Detect which cell encompasses the target text, then output its [X, Y] center coordinate. 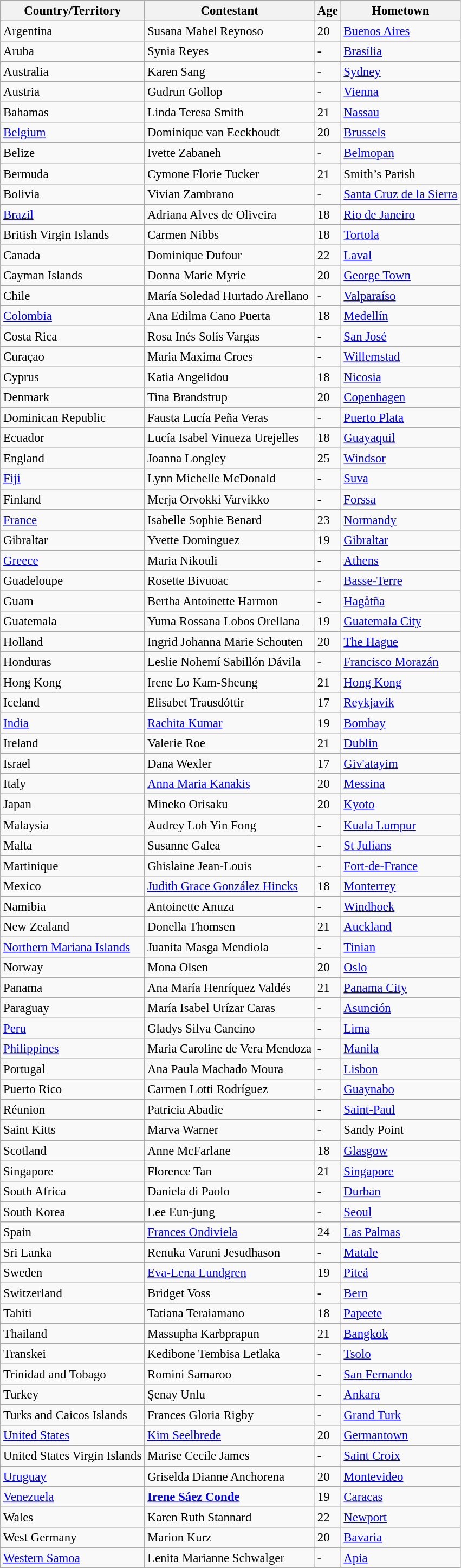
Fort-de-France [401, 866]
Susanne Galea [230, 845]
Hagåtña [401, 601]
Elisabet Trausdóttir [230, 703]
María Soledad Hurtado Arellano [230, 296]
Lenita Marianne Schwalger [230, 1558]
Vivian Zambrano [230, 194]
Maria Caroline de Vera Mendoza [230, 1049]
Lucía Isabel Vinueza Urejelles [230, 438]
United States [73, 1435]
Panama [73, 988]
Massupha Karbprapun [230, 1334]
Puerto Rico [73, 1089]
Donna Marie Myrie [230, 276]
Belize [73, 153]
Saint Kitts [73, 1131]
Thailand [73, 1334]
Puerto Plata [401, 418]
Florence Tan [230, 1171]
Valerie Roe [230, 743]
Messina [401, 785]
25 [327, 459]
Malta [73, 845]
23 [327, 520]
Spain [73, 1232]
Costa Rica [73, 336]
Yuma Rossana Lobos Orellana [230, 622]
Colombia [73, 316]
Durban [401, 1191]
Western Samoa [73, 1558]
Montevideo [401, 1476]
Leslie Nohemí Sabillón Dávila [230, 662]
Anna Maria Kanakis [230, 785]
Panama City [401, 988]
Guaynabo [401, 1089]
Antoinette Anuza [230, 906]
Paraguay [73, 1008]
India [73, 723]
Vienna [401, 92]
Donella Thomsen [230, 927]
Monterrey [401, 886]
Chile [73, 296]
Uruguay [73, 1476]
Medellín [401, 316]
Sri Lanka [73, 1252]
Guatemala [73, 622]
Japan [73, 805]
Karen Ruth Stannard [230, 1517]
Gudrun Gollop [230, 92]
Athens [401, 560]
Denmark [73, 397]
Brazil [73, 214]
South Africa [73, 1191]
Northern Mariana Islands [73, 947]
Italy [73, 785]
Rosa Inés Solís Vargas [230, 336]
Copenhagen [401, 397]
Judith Grace González Hincks [230, 886]
Germantown [401, 1435]
Lisbon [401, 1069]
San José [401, 336]
Dominique van Eeckhoudt [230, 133]
Dana Wexler [230, 764]
Sandy Point [401, 1131]
Sydney [401, 72]
Auckland [401, 927]
Tahiti [73, 1314]
San Fernando [401, 1375]
Rosette Bivuoac [230, 581]
Cayman Islands [73, 276]
24 [327, 1232]
Irene Sáez Conde [230, 1497]
Nicosia [401, 377]
Eva-Lena Lundgren [230, 1273]
Israel [73, 764]
Daniela di Paolo [230, 1191]
Carmen Lotti Rodríguez [230, 1089]
United States Virgin Islands [73, 1456]
Marise Cecile James [230, 1456]
Dublin [401, 743]
Ankara [401, 1395]
Adriana Alves de Oliveira [230, 214]
Switzerland [73, 1293]
Joanna Longley [230, 459]
Honduras [73, 662]
Mona Olsen [230, 968]
Tatiana Teraiamano [230, 1314]
Synia Reyes [230, 51]
Bolivia [73, 194]
Trinidad and Tobago [73, 1375]
Sweden [73, 1273]
Gladys Silva Cancino [230, 1029]
Iceland [73, 703]
Isabelle Sophie Benard [230, 520]
Tsolo [401, 1354]
Turkey [73, 1395]
Rio de Janeiro [401, 214]
Austria [73, 92]
Country/Territory [73, 11]
Belmopan [401, 153]
Mineko Orisaku [230, 805]
Guatemala City [401, 622]
Curaçao [73, 357]
Malaysia [73, 825]
Cyprus [73, 377]
Belgium [73, 133]
Anne McFarlane [230, 1151]
England [73, 459]
Ghislaine Jean-Louis [230, 866]
Ecuador [73, 438]
Carmen Nibbs [230, 234]
Argentina [73, 31]
Fausta Lucía Peña Veras [230, 418]
Francisco Morazán [401, 662]
Valparaíso [401, 296]
Age [327, 11]
Norway [73, 968]
Oslo [401, 968]
Transkei [73, 1354]
West Germany [73, 1537]
Brasília [401, 51]
Romini Samaroo [230, 1375]
Bahamas [73, 113]
Grand Turk [401, 1415]
Marion Kurz [230, 1537]
Holland [73, 642]
Smith’s Parish [401, 174]
Guam [73, 601]
Susana Mabel Reynoso [230, 31]
Bavaria [401, 1537]
Manila [401, 1049]
Karen Sang [230, 72]
Juanita Masga Mendiola [230, 947]
Irene Lo Kam-Sheung [230, 683]
Saint Croix [401, 1456]
Caracas [401, 1497]
Contestant [230, 11]
Tina Brandstrup [230, 397]
Papeete [401, 1314]
Ingrid Johanna Marie Schouten [230, 642]
Frances Gloria Rigby [230, 1415]
New Zealand [73, 927]
Turks and Caicos Islands [73, 1415]
Marva Warner [230, 1131]
Matale [401, 1252]
Tinian [401, 947]
Las Palmas [401, 1232]
Piteå [401, 1273]
Ana María Henríquez Valdés [230, 988]
Lima [401, 1029]
Ireland [73, 743]
Peru [73, 1029]
Mexico [73, 886]
Brussels [401, 133]
Katia Angelidou [230, 377]
Bangkok [401, 1334]
Bermuda [73, 174]
Guayaquil [401, 438]
Namibia [73, 906]
Greece [73, 560]
Asunción [401, 1008]
Hometown [401, 11]
Audrey Loh Yin Fong [230, 825]
British Virgin Islands [73, 234]
Normandy [401, 520]
Glasgow [401, 1151]
Willemstad [401, 357]
María Isabel Urízar Caras [230, 1008]
Ana Paula Machado Moura [230, 1069]
George Town [401, 276]
Finland [73, 499]
Maria Maxima Croes [230, 357]
Bridget Voss [230, 1293]
The Hague [401, 642]
Portugal [73, 1069]
Newport [401, 1517]
Kuala Lumpur [401, 825]
Bertha Antoinette Harmon [230, 601]
Venezuela [73, 1497]
Santa Cruz de la Sierra [401, 194]
Giv'atayim [401, 764]
Martinique [73, 866]
France [73, 520]
Bern [401, 1293]
Tortola [401, 234]
Griselda Dianne Anchorena [230, 1476]
Maria Nikouli [230, 560]
Yvette Dominguez [230, 540]
Dominican Republic [73, 418]
Seoul [401, 1212]
Forssa [401, 499]
Renuka Varuni Jesudhason [230, 1252]
Rachita Kumar [230, 723]
Laval [401, 255]
Wales [73, 1517]
Réunion [73, 1110]
Nassau [401, 113]
Ivette Zabaneh [230, 153]
Kedibone Tembisa Letlaka [230, 1354]
Lee Eun-jung [230, 1212]
Frances Ondiviela [230, 1232]
Australia [73, 72]
Windhoek [401, 906]
Kim Seelbrede [230, 1435]
Linda Teresa Smith [230, 113]
Patricia Abadie [230, 1110]
Bombay [401, 723]
Suva [401, 479]
Buenos Aires [401, 31]
Guadeloupe [73, 581]
Scotland [73, 1151]
Apia [401, 1558]
Philippines [73, 1049]
Şenay Unlu [230, 1395]
Basse-Terre [401, 581]
Canada [73, 255]
Fiji [73, 479]
South Korea [73, 1212]
Dominique Dufour [230, 255]
Aruba [73, 51]
Saint-Paul [401, 1110]
Kyoto [401, 805]
Ana Edilma Cano Puerta [230, 316]
Merja Orvokki Varvikko [230, 499]
St Julians [401, 845]
Windsor [401, 459]
Reykjavík [401, 703]
Lynn Michelle McDonald [230, 479]
Cymone Florie Tucker [230, 174]
